Detect which cell encompasses the target text, then output its (X, Y) center coordinate. 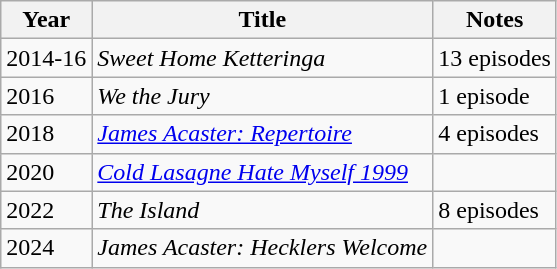
Cold Lasagne Hate Myself 1999 (262, 172)
We the Jury (262, 96)
2022 (46, 210)
The Island (262, 210)
James Acaster: Hecklers Welcome (262, 248)
13 episodes (495, 58)
Sweet Home Ketteringa (262, 58)
4 episodes (495, 134)
Year (46, 20)
Title (262, 20)
2024 (46, 248)
James Acaster: Repertoire (262, 134)
8 episodes (495, 210)
Notes (495, 20)
2018 (46, 134)
1 episode (495, 96)
2016 (46, 96)
2020 (46, 172)
2014-16 (46, 58)
